Pinpoint the cell where the given text exists, returning its [x, y] midpoint coordinate. 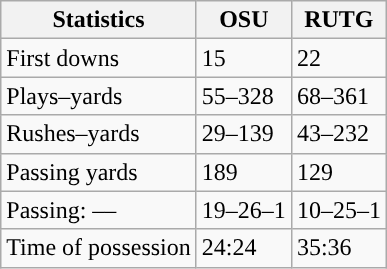
Passing yards [99, 172]
Time of possession [99, 248]
68–361 [338, 96]
Plays–yards [99, 96]
189 [244, 172]
22 [338, 58]
Passing: –– [99, 210]
24:24 [244, 248]
19–26–1 [244, 210]
10–25–1 [338, 210]
First downs [99, 58]
RUTG [338, 20]
Statistics [99, 20]
OSU [244, 20]
129 [338, 172]
Rushes–yards [99, 134]
15 [244, 58]
35:36 [338, 248]
43–232 [338, 134]
55–328 [244, 96]
29–139 [244, 134]
